Search for the cell housing the specified text and yield its [x, y] center coordinate. 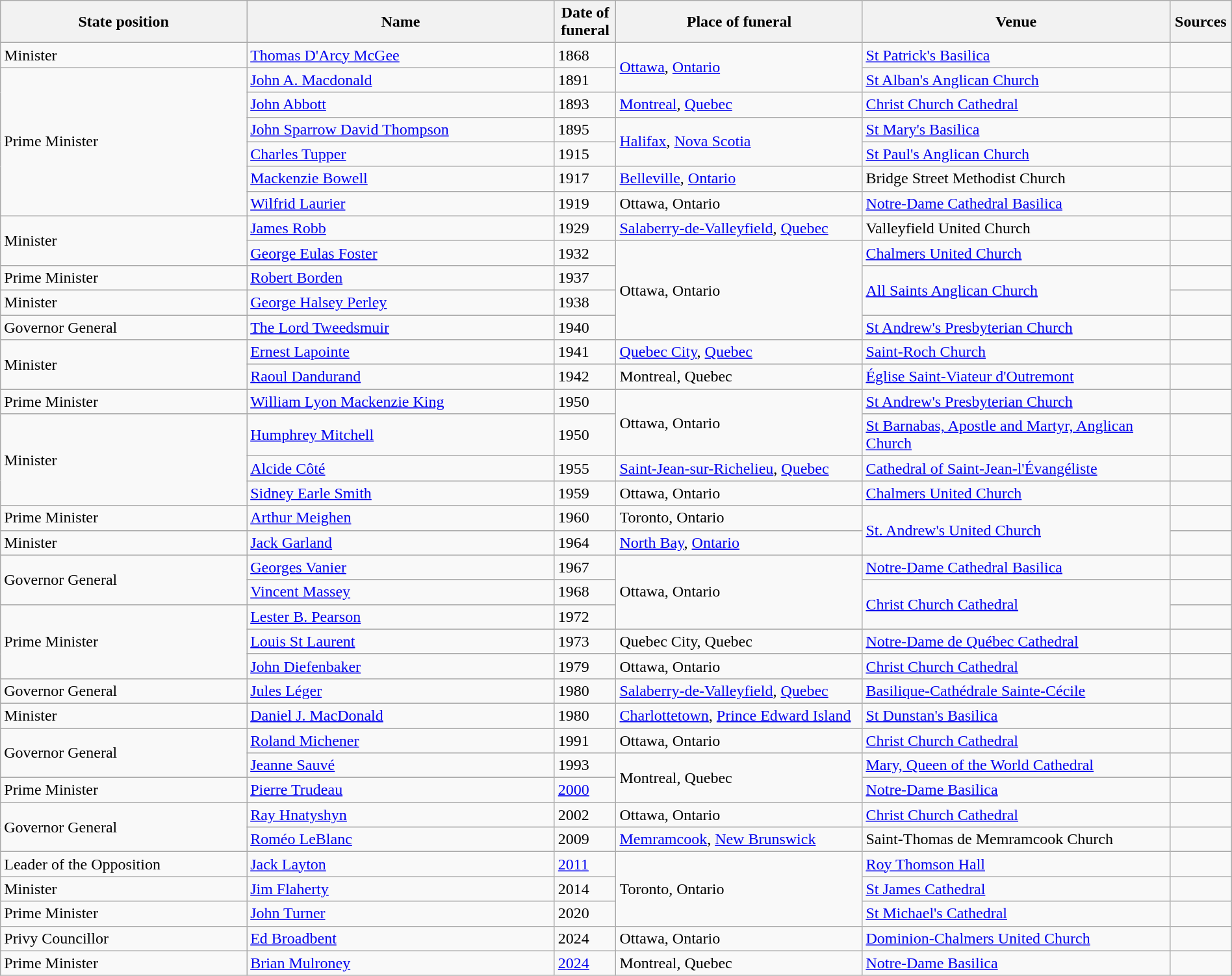
Roy Thomson Hall [1016, 864]
Ed Broadbent [401, 938]
Cathedral of Saint-Jean-l'Évangéliste [1016, 469]
John Abbott [401, 105]
Georges Vanier [401, 567]
Leader of the Opposition [123, 864]
Jack Garland [401, 543]
Daniel J. MacDonald [401, 715]
1968 [585, 592]
Dominion-Chalmers United Church [1016, 938]
Basilique-Cathédrale Sainte-Cécile [1016, 691]
1919 [585, 203]
Halifax, Nova Scotia [739, 142]
1964 [585, 543]
State position [123, 22]
1973 [585, 641]
Mary, Queen of the World Cathedral [1016, 765]
Pierre Trudeau [401, 790]
1967 [585, 567]
1917 [585, 179]
George Halsey Perley [401, 302]
Wilfrid Laurier [401, 203]
2020 [585, 914]
Notre-Dame de Québec Cathedral [1016, 641]
1955 [585, 469]
St Dunstan's Basilica [1016, 715]
1993 [585, 765]
Saint-Roch Church [1016, 352]
1938 [585, 302]
St Mary's Basilica [1016, 129]
Name [401, 22]
North Bay, Ontario [739, 543]
1972 [585, 617]
Privy Councillor [123, 938]
William Lyon Mackenzie King [401, 402]
Sidney Earle Smith [401, 493]
St. Andrew's United Church [1016, 530]
2002 [585, 815]
1932 [585, 253]
1941 [585, 352]
John A. Macdonald [401, 80]
1868 [585, 55]
Belleville, Ontario [739, 179]
Saint-Jean-sur-Richelieu, Quebec [739, 469]
2000 [585, 790]
1915 [585, 154]
1991 [585, 740]
Memramcook, New Brunswick [739, 840]
Ernest Lapointe [401, 352]
Église Saint-Viateur d'Outremont [1016, 377]
1960 [585, 518]
Date of funeral [585, 22]
1959 [585, 493]
1891 [585, 80]
Vincent Massey [401, 592]
Mackenzie Bowell [401, 179]
St James Cathedral [1016, 889]
Valleyfield United Church [1016, 228]
St Michael's Cathedral [1016, 914]
Jim Flaherty [401, 889]
St Barnabas, Apostle and Martyr, Anglican Church [1016, 435]
George Eulas Foster [401, 253]
John Sparrow David Thompson [401, 129]
Charlottetown, Prince Edward Island [739, 715]
All Saints Anglican Church [1016, 290]
Raoul Dandurand [401, 377]
St Paul's Anglican Church [1016, 154]
Jeanne Sauvé [401, 765]
Alcide Côté [401, 469]
Thomas D'Arcy McGee [401, 55]
Jules Léger [401, 691]
1893 [585, 105]
2011 [585, 864]
Humphrey Mitchell [401, 435]
Lester B. Pearson [401, 617]
2014 [585, 889]
1940 [585, 327]
James Robb [401, 228]
Brian Mulroney [401, 963]
Arthur Meighen [401, 518]
The Lord Tweedsmuir [401, 327]
Charles Tupper [401, 154]
1937 [585, 277]
1929 [585, 228]
Robert Borden [401, 277]
John Turner [401, 914]
St Patrick's Basilica [1016, 55]
Venue [1016, 22]
Saint-Thomas de Memramcook Church [1016, 840]
1895 [585, 129]
Sources [1201, 22]
Ray Hnatyshyn [401, 815]
2009 [585, 840]
1942 [585, 377]
Roland Michener [401, 740]
Jack Layton [401, 864]
John Diefenbaker [401, 666]
Louis St Laurent [401, 641]
1979 [585, 666]
Bridge Street Methodist Church [1016, 179]
Roméo LeBlanc [401, 840]
Place of funeral [739, 22]
St Alban's Anglican Church [1016, 80]
